Detect which cell encompasses the target text, then output its [x, y] center coordinate. 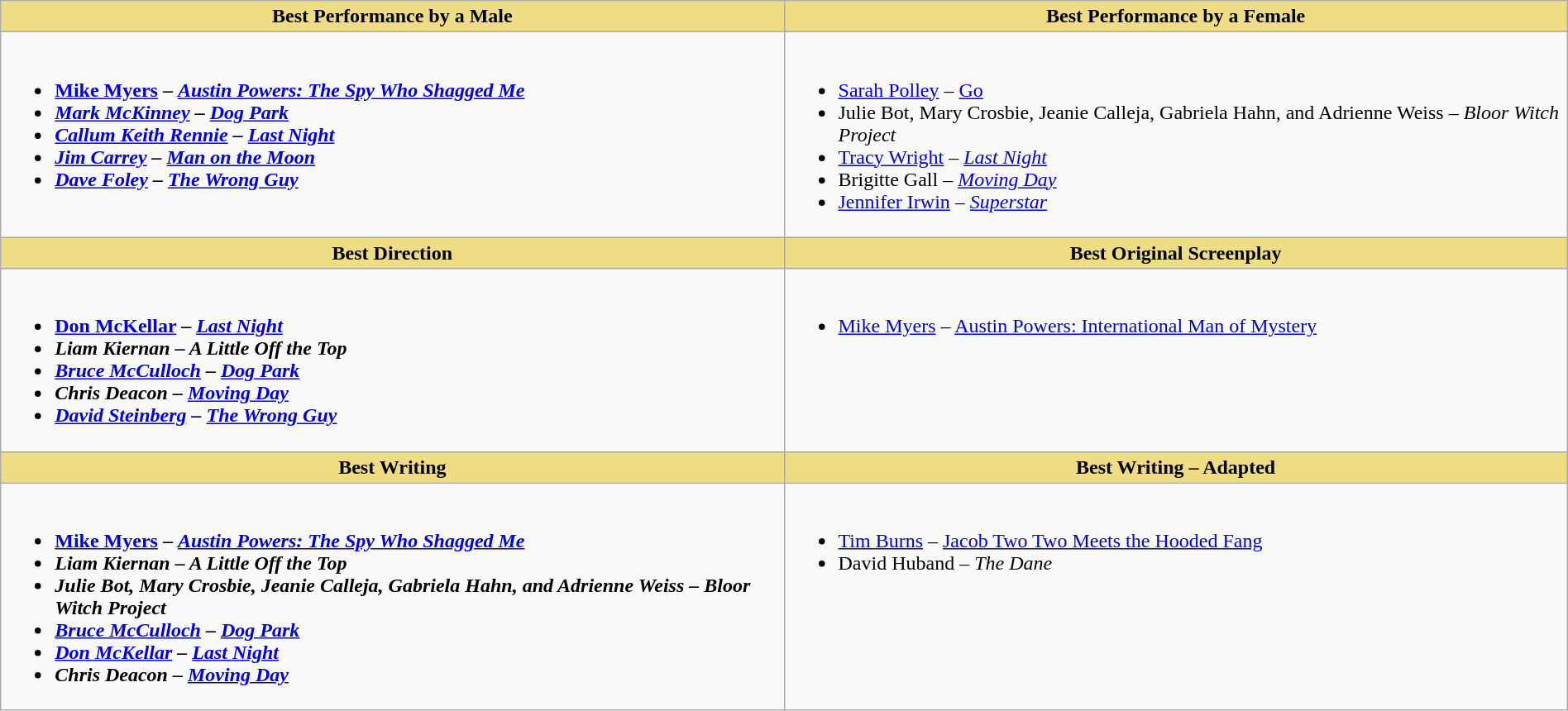
Best Writing [392, 467]
Best Direction [392, 253]
Tim Burns – Jacob Two Two Meets the Hooded FangDavid Huband – The Dane [1176, 597]
Best Performance by a Male [392, 17]
Best Original Screenplay [1176, 253]
Best Performance by a Female [1176, 17]
Best Writing – Adapted [1176, 467]
Don McKellar – Last NightLiam Kiernan – A Little Off the TopBruce McCulloch – Dog ParkChris Deacon – Moving DayDavid Steinberg – The Wrong Guy [392, 360]
Mike Myers – Austin Powers: International Man of Mystery [1176, 360]
